Pinpoint the cell where the given text exists, returning its [x, y] midpoint coordinate. 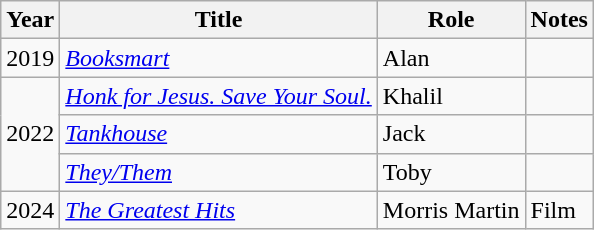
Film [559, 210]
2019 [30, 58]
Morris Martin [451, 210]
Tankhouse [219, 134]
Role [451, 20]
Year [30, 20]
Khalil [451, 96]
Jack [451, 134]
Honk for Jesus. Save Your Soul. [219, 96]
Booksmart [219, 58]
Toby [451, 172]
Notes [559, 20]
2022 [30, 134]
Alan [451, 58]
They/Them [219, 172]
The Greatest Hits [219, 210]
Title [219, 20]
2024 [30, 210]
